Search for the cell housing the specified text and yield its (X, Y) center coordinate. 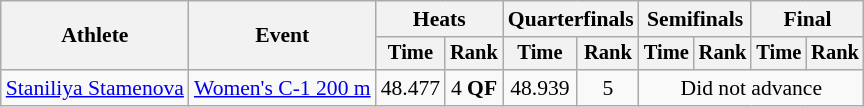
Final (807, 19)
Semifinals (695, 19)
Staniliya Stamenova (95, 88)
5 (608, 88)
Women's C-1 200 m (282, 88)
Did not advance (752, 88)
48.477 (410, 88)
Heats (440, 19)
Athlete (95, 36)
Quarterfinals (571, 19)
4 QF (474, 88)
48.939 (540, 88)
Event (282, 36)
